Determine the (X, Y) coordinate at the center of the cell enclosing the given text.  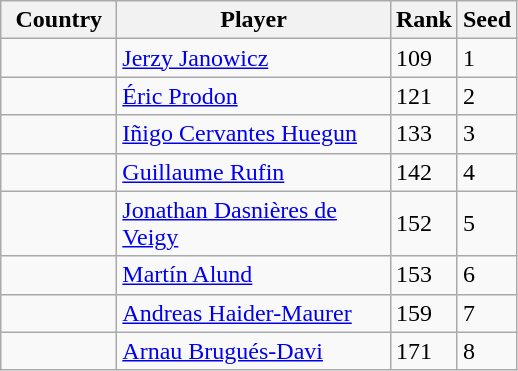
Rank (424, 20)
Seed (486, 20)
Country (59, 20)
Martín Alund (254, 275)
159 (424, 313)
6 (486, 275)
171 (424, 351)
109 (424, 58)
3 (486, 134)
153 (424, 275)
1 (486, 58)
133 (424, 134)
121 (424, 96)
7 (486, 313)
Andreas Haider-Maurer (254, 313)
152 (424, 224)
Iñigo Cervantes Huegun (254, 134)
2 (486, 96)
Jerzy Janowicz (254, 58)
8 (486, 351)
142 (424, 172)
5 (486, 224)
4 (486, 172)
Guillaume Rufin (254, 172)
Player (254, 20)
Jonathan Dasnières de Veigy (254, 224)
Éric Prodon (254, 96)
Arnau Brugués-Davi (254, 351)
